For the text-containing cell, return its midpoint in (x, y) coordinate format. 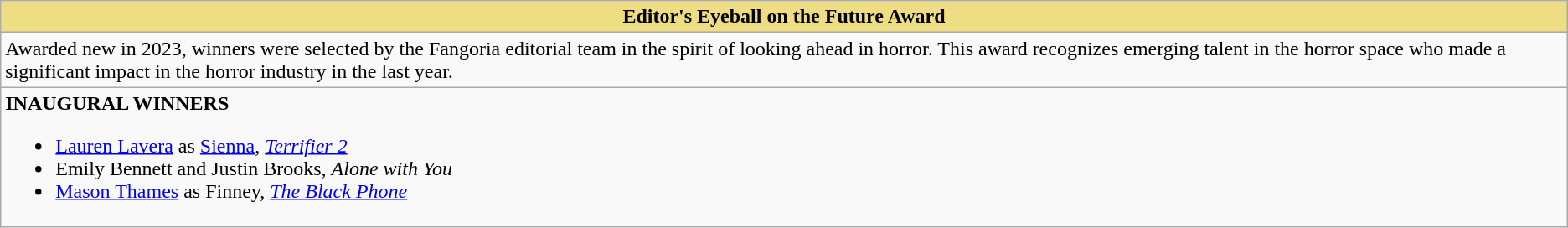
Editor's Eyeball on the Future Award (784, 17)
INAUGURAL WINNERSLauren Lavera as Sienna, Terrifier 2Emily Bennett and Justin Brooks, Alone with YouMason Thames as Finney, The Black Phone (784, 158)
